Detect which cell encompasses the target text, then output its (X, Y) center coordinate. 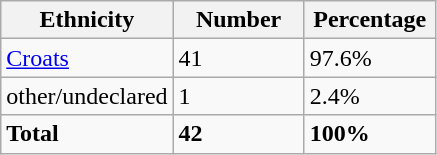
41 (238, 58)
Percentage (370, 20)
100% (370, 134)
2.4% (370, 96)
1 (238, 96)
42 (238, 134)
Number (238, 20)
other/undeclared (87, 96)
Ethnicity (87, 20)
Croats (87, 58)
97.6% (370, 58)
Total (87, 134)
